Output the (x, y) coordinate of the center of the cell containing the given text.  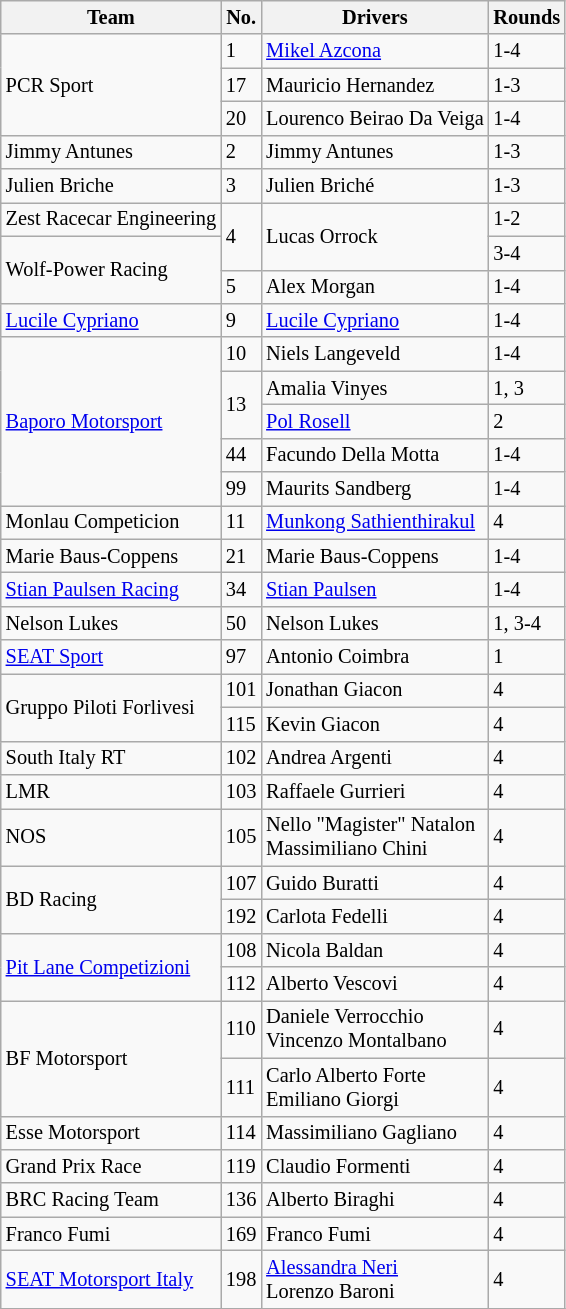
Alessandra Neri Lorenzo Baroni (374, 1279)
Zest Racecar Engineering (111, 219)
111 (241, 1087)
Massimiliano Gagliano (374, 1133)
112 (241, 984)
No. (241, 17)
Alberto Biraghi (374, 1200)
110 (241, 1029)
Rounds (528, 17)
50 (241, 623)
1, 3-4 (528, 623)
17 (241, 85)
97 (241, 657)
101 (241, 690)
BRC Racing Team (111, 1200)
BD Racing (111, 900)
Lourenco Beirao Da Veiga (374, 118)
Daniele Verrocchio Vincenzo Montalbano (374, 1029)
Nello "Magister" Natalon Massimiliano Chini (374, 837)
Baporo Motorsport (111, 421)
Grand Prix Race (111, 1166)
Andrea Argenti (374, 758)
Drivers (374, 17)
Munkong Sathienthirakul (374, 522)
169 (241, 1234)
5 (241, 287)
NOS (111, 837)
Mikel Azcona (374, 51)
SEAT Sport (111, 657)
192 (241, 916)
Carlo Alberto Forte Emiliano Giorgi (374, 1087)
Niels Langeveld (374, 354)
Julien Briche (111, 186)
103 (241, 791)
Lucas Orrock (374, 236)
115 (241, 724)
Wolf-Power Racing (111, 270)
Amalia Vinyes (374, 388)
Raffaele Gurrieri (374, 791)
Mauricio Hernandez (374, 85)
Claudio Formenti (374, 1166)
Stian Paulsen (374, 589)
Esse Motorsport (111, 1133)
13 (241, 404)
102 (241, 758)
Nicola Baldan (374, 950)
Monlau Competicion (111, 522)
136 (241, 1200)
PCR Sport (111, 84)
Alberto Vescovi (374, 984)
Antonio Coimbra (374, 657)
1-2 (528, 219)
Maurits Sandberg (374, 489)
108 (241, 950)
9 (241, 320)
Jonathan Giacon (374, 690)
21 (241, 556)
34 (241, 589)
Carlota Fedelli (374, 916)
114 (241, 1133)
SEAT Motorsport Italy (111, 1279)
Kevin Giacon (374, 724)
3-4 (528, 253)
11 (241, 522)
Facundo Della Motta (374, 455)
10 (241, 354)
99 (241, 489)
44 (241, 455)
Guido Buratti (374, 883)
Julien Briché (374, 186)
BF Motorsport (111, 1058)
Alex Morgan (374, 287)
198 (241, 1279)
Stian Paulsen Racing (111, 589)
105 (241, 837)
South Italy RT (111, 758)
107 (241, 883)
Team (111, 17)
20 (241, 118)
1, 3 (528, 388)
119 (241, 1166)
Gruppo Piloti Forlivesi (111, 706)
LMR (111, 791)
Pit Lane Competizioni (111, 966)
3 (241, 186)
Pol Rosell (374, 421)
